Determine the [x, y] coordinate at the center of the cell enclosing the given text.  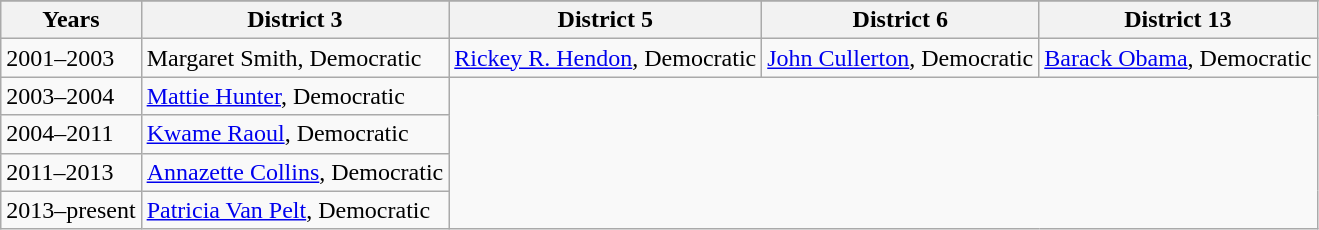
Years [71, 20]
2013–present [71, 210]
District 13 [1178, 20]
District 3 [295, 20]
Patricia Van Pelt, Democratic [295, 210]
Barack Obama, Democratic [1178, 58]
2003–2004 [71, 96]
District 5 [606, 20]
Margaret Smith, Democratic [295, 58]
2011–2013 [71, 172]
John Cullerton, Democratic [900, 58]
Annazette Collins, Democratic [295, 172]
2001–2003 [71, 58]
Kwame Raoul, Democratic [295, 134]
Rickey R. Hendon, Democratic [606, 58]
Mattie Hunter, Democratic [295, 96]
2004–2011 [71, 134]
District 6 [900, 20]
